Locate the cell with the specified text and output its [X, Y] center coordinate. 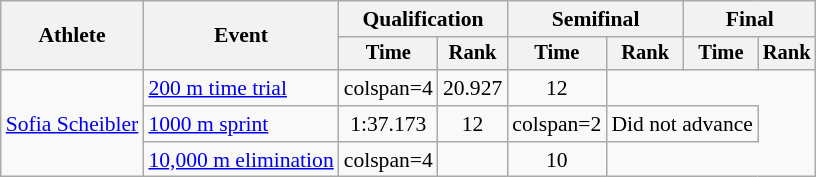
Final [750, 19]
colspan=2 [556, 124]
20.927 [472, 88]
colspan=4 [388, 88]
Did not advance [682, 124]
1000 m sprint [240, 124]
Sofia Scheibler [72, 124]
Semifinal [596, 19]
Athlete [72, 36]
200 m time trial [240, 88]
Event [240, 36]
1:37.173 [388, 124]
Qualification [424, 19]
